Output the [X, Y] coordinate of the center of the cell containing the given text.  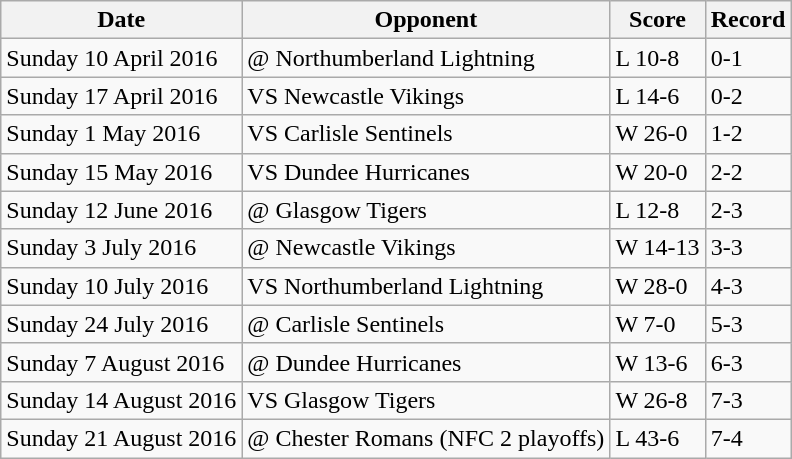
Sunday 10 April 2016 [122, 58]
0-1 [748, 58]
@ Dundee Hurricanes [426, 362]
W 28-0 [658, 286]
W 13-6 [658, 362]
VS Newcastle Vikings [426, 96]
2-3 [748, 210]
@ Glasgow Tigers [426, 210]
@ Northumberland Lightning [426, 58]
Sunday 21 August 2016 [122, 438]
Sunday 1 May 2016 [122, 134]
1-2 [748, 134]
VS Glasgow Tigers [426, 400]
Sunday 15 May 2016 [122, 172]
Sunday 10 July 2016 [122, 286]
0-2 [748, 96]
L 10-8 [658, 58]
@ Carlisle Sentinels [426, 324]
Sunday 3 July 2016 [122, 248]
VS Carlisle Sentinels [426, 134]
2-2 [748, 172]
W 14-13 [658, 248]
@ Newcastle Vikings [426, 248]
L 12-8 [658, 210]
VS Dundee Hurricanes [426, 172]
W 26-0 [658, 134]
Sunday 17 April 2016 [122, 96]
Sunday 12 June 2016 [122, 210]
4-3 [748, 286]
VS Northumberland Lightning [426, 286]
Date [122, 20]
Opponent [426, 20]
Sunday 24 July 2016 [122, 324]
W 26-8 [658, 400]
W 7-0 [658, 324]
Sunday 14 August 2016 [122, 400]
Sunday 7 August 2016 [122, 362]
6-3 [748, 362]
3-3 [748, 248]
W 20-0 [658, 172]
@ Chester Romans (NFC 2 playoffs) [426, 438]
5-3 [748, 324]
L 14-6 [658, 96]
7-4 [748, 438]
Score [658, 20]
L 43-6 [658, 438]
7-3 [748, 400]
Record [748, 20]
